Extract the [X, Y] coordinate from the center of the cell holding the provided text.  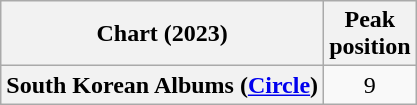
Chart (2023) [162, 34]
South Korean Albums (Circle) [162, 85]
Peakposition [370, 34]
9 [370, 85]
